Output the [x, y] coordinate of the center of the cell containing the given text.  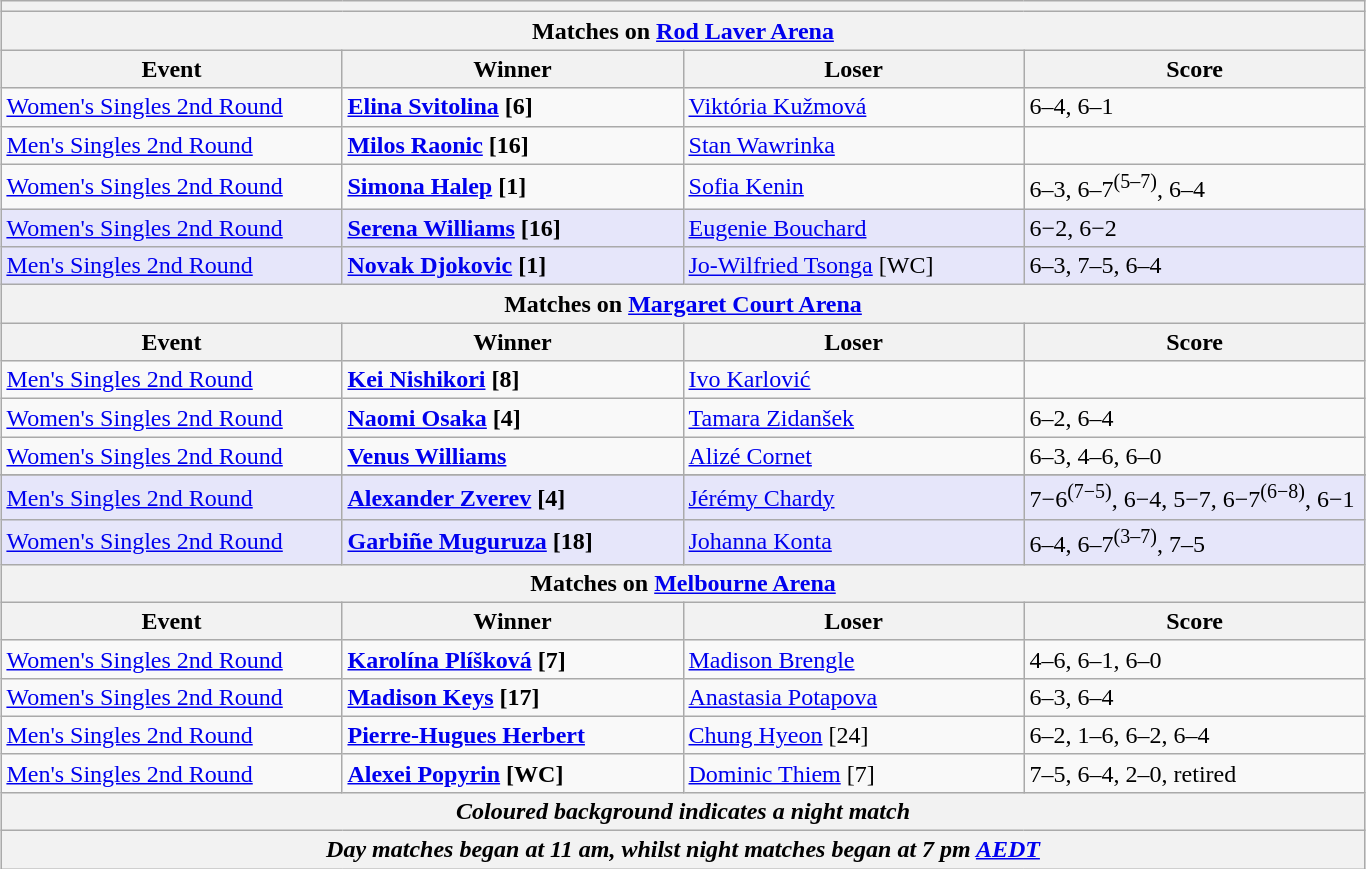
Ivo Karlović [854, 380]
Novak Djokovic [1] [512, 266]
6–3, 6–4 [1194, 697]
7–5, 6–4, 2–0, retired [1194, 773]
Jérémy Chardy [854, 498]
Elina Svitolina [6] [512, 107]
Garbiñe Muguruza [18] [512, 542]
Matches on Melbourne Arena [683, 583]
6–3, 4–6, 6–0 [1194, 456]
Day matches began at 11 am, whilst night matches began at 7 pm AEDT [683, 850]
Naomi Osaka [4] [512, 418]
Johanna Konta [854, 542]
6–3, 6–7(5–7), 6–4 [1194, 186]
Anastasia Potapova [854, 697]
4–6, 6–1, 6–0 [1194, 659]
Milos Raonic [16] [512, 145]
6−2, 6−2 [1194, 228]
6–2, 1–6, 6–2, 6–4 [1194, 735]
Stan Wawrinka [854, 145]
Sofia Kenin [854, 186]
Coloured background indicates a night match [683, 812]
Viktória Kužmová [854, 107]
Jo-Wilfried Tsonga [WC] [854, 266]
Karolína Plíšková [7] [512, 659]
7−6(7−5), 6−4, 5−7, 6−7(6−8), 6−1 [1194, 498]
Alexei Popyrin [WC] [512, 773]
Alizé Cornet [854, 456]
Dominic Thiem [7] [854, 773]
Matches on Margaret Court Arena [683, 304]
6–4, 6–7(3–7), 7–5 [1194, 542]
Madison Brengle [854, 659]
Madison Keys [17] [512, 697]
Pierre-Hugues Herbert [512, 735]
Chung Hyeon [24] [854, 735]
Alexander Zverev [4] [512, 498]
Eugenie Bouchard [854, 228]
6–2, 6–4 [1194, 418]
Matches on Rod Laver Arena [683, 31]
Venus Williams [512, 456]
6–3, 7–5, 6–4 [1194, 266]
Serena Williams [16] [512, 228]
Tamara Zidanšek [854, 418]
Simona Halep [1] [512, 186]
6–4, 6–1 [1194, 107]
Kei Nishikori [8] [512, 380]
